Determine the (X, Y) coordinate at the center of the cell enclosing the given text.  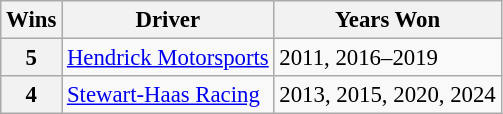
5 (32, 58)
4 (32, 95)
2011, 2016–2019 (388, 58)
Hendrick Motorsports (168, 58)
Wins (32, 20)
Driver (168, 20)
Stewart-Haas Racing (168, 95)
Years Won (388, 20)
2013, 2015, 2020, 2024 (388, 95)
